Search for the cell housing the specified text and yield its [X, Y] center coordinate. 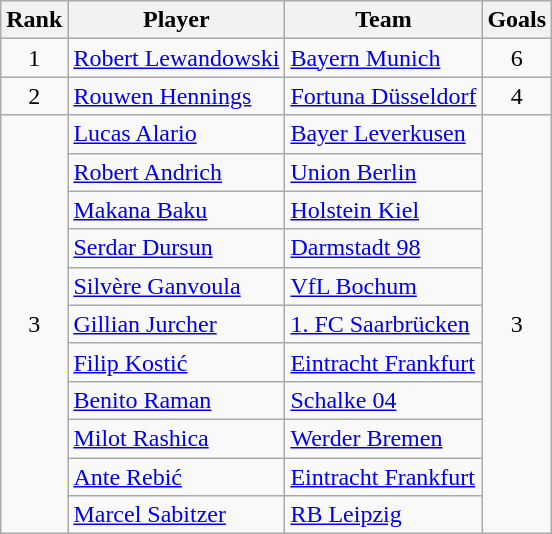
Robert Andrich [176, 172]
Makana Baku [176, 210]
Filip Kostić [176, 362]
Holstein Kiel [384, 210]
Ante Rebić [176, 477]
Robert Lewandowski [176, 58]
4 [517, 96]
VfL Bochum [384, 286]
1. FC Saarbrücken [384, 324]
2 [34, 96]
Bayer Leverkusen [384, 134]
Schalke 04 [384, 400]
Bayern Munich [384, 58]
RB Leipzig [384, 515]
Gillian Jurcher [176, 324]
1 [34, 58]
Union Berlin [384, 172]
Benito Raman [176, 400]
Darmstadt 98 [384, 248]
Team [384, 20]
6 [517, 58]
Werder Bremen [384, 438]
Fortuna Düsseldorf [384, 96]
Player [176, 20]
Rouwen Hennings [176, 96]
Silvère Ganvoula [176, 286]
Milot Rashica [176, 438]
Rank [34, 20]
Lucas Alario [176, 134]
Goals [517, 20]
Marcel Sabitzer [176, 515]
Serdar Dursun [176, 248]
